Provide the [x, y] coordinate of the cell's center where the given text is located.  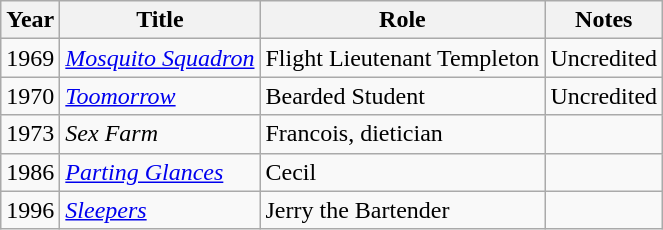
Parting Glances [160, 172]
Francois, dietician [402, 134]
1996 [30, 210]
Sleepers [160, 210]
Sex Farm [160, 134]
Role [402, 20]
Title [160, 20]
Mosquito Squadron [160, 58]
Toomorrow [160, 96]
Bearded Student [402, 96]
Notes [604, 20]
Year [30, 20]
1973 [30, 134]
Flight Lieutenant Templeton [402, 58]
Jerry the Bartender [402, 210]
1986 [30, 172]
Cecil [402, 172]
1969 [30, 58]
1970 [30, 96]
